Detect which cell encompasses the target text, then output its (x, y) center coordinate. 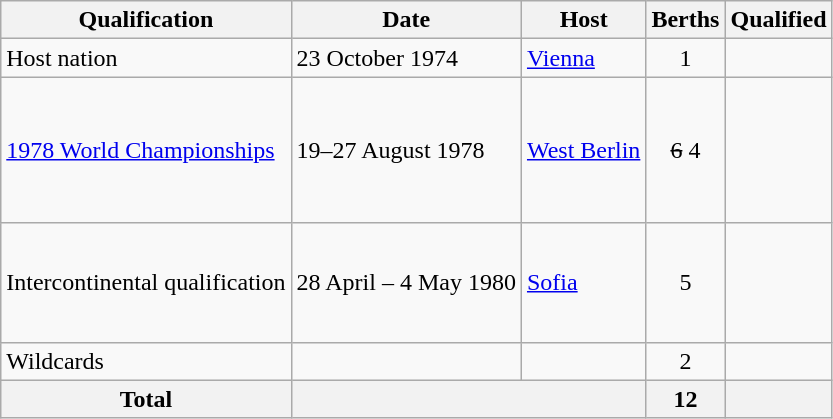
Berths (686, 20)
Total (146, 399)
1978 World Championships (146, 150)
Date (406, 20)
19–27 August 1978 (406, 150)
Wildcards (146, 361)
Qualification (146, 20)
5 (686, 282)
Sofia (583, 282)
West Berlin (583, 150)
Vienna (583, 58)
12 (686, 399)
Host (583, 20)
Qualified (778, 20)
Host nation (146, 58)
23 October 1974 (406, 58)
2 (686, 361)
Intercontinental qualification (146, 282)
6 4 (686, 150)
1 (686, 58)
28 April – 4 May 1980 (406, 282)
